Find where the given text appears and provide that cell's center as [x, y] coordinate. 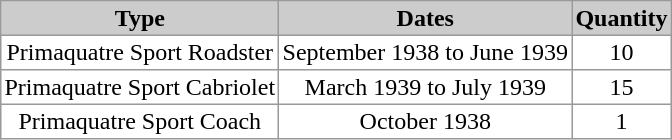
September 1938 to June 1939 [426, 52]
Quantity [622, 18]
Primaquatre Sport Cabriolet [140, 87]
March 1939 to July 1939 [426, 87]
October 1938 [426, 121]
Type [140, 18]
1 [622, 121]
Dates [426, 18]
10 [622, 52]
Primaquatre Sport Coach [140, 121]
15 [622, 87]
Primaquatre Sport Roadster [140, 52]
